Determine the [X, Y] coordinate at the center of the cell enclosing the given text.  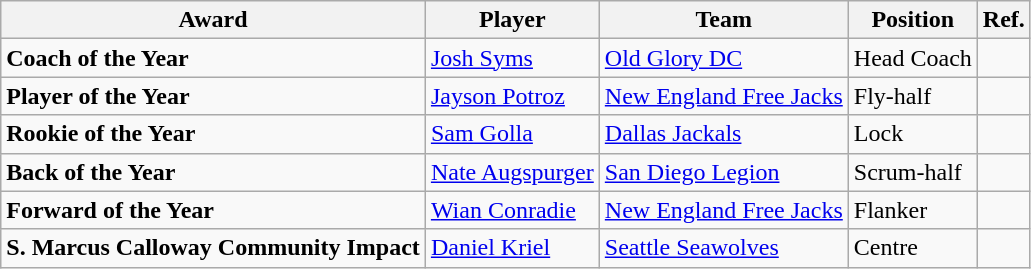
Fly-half [912, 96]
S. Marcus Calloway Community Impact [214, 248]
Scrum-half [912, 172]
Forward of the Year [214, 210]
Ref. [1004, 20]
Sam Golla [512, 134]
Coach of the Year [214, 58]
Daniel Kriel [512, 248]
San Diego Legion [724, 172]
Josh Syms [512, 58]
Back of the Year [214, 172]
Rookie of the Year [214, 134]
Head Coach [912, 58]
Team [724, 20]
Jayson Potroz [512, 96]
Flanker [912, 210]
Wian Conradie [512, 210]
Old Glory DC [724, 58]
Nate Augspurger [512, 172]
Position [912, 20]
Lock [912, 134]
Player of the Year [214, 96]
Award [214, 20]
Centre [912, 248]
Player [512, 20]
Dallas Jackals [724, 134]
Seattle Seawolves [724, 248]
